Scan for the cell matching the given text and deliver its (X, Y) coordinate at center. 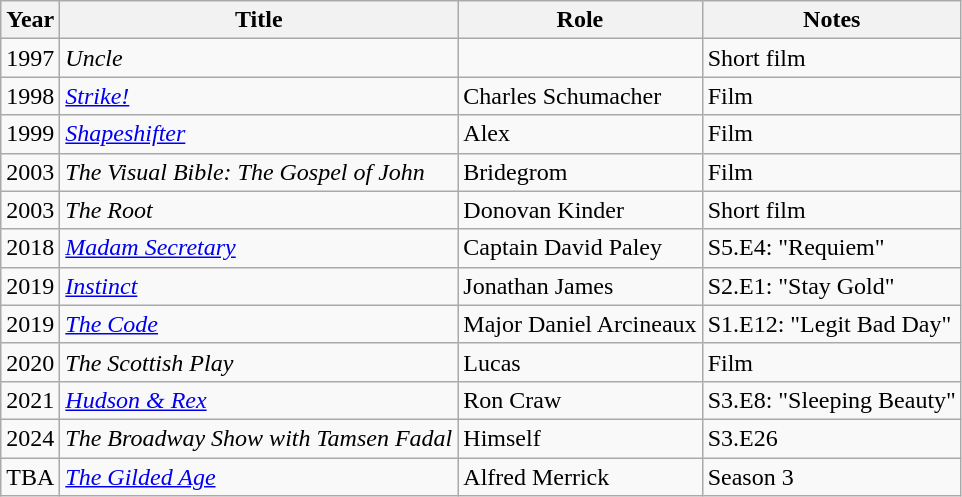
Ron Craw (580, 400)
S3.E26 (832, 438)
Himself (580, 438)
1998 (30, 96)
The Code (259, 324)
1997 (30, 58)
Hudson & Rex (259, 400)
The Root (259, 210)
Year (30, 20)
Instinct (259, 286)
2024 (30, 438)
The Broadway Show with Tamsen Fadal (259, 438)
2020 (30, 362)
Notes (832, 20)
Strike! (259, 96)
Alfred Merrick (580, 477)
S2.E1: "Stay Gold" (832, 286)
TBA (30, 477)
S1.E12: "Legit Bad Day" (832, 324)
Madam Secretary (259, 248)
Title (259, 20)
S5.E4: "Requiem" (832, 248)
Shapeshifter (259, 134)
S3.E8: "Sleeping Beauty" (832, 400)
2018 (30, 248)
Captain David Paley (580, 248)
Donovan Kinder (580, 210)
Charles Schumacher (580, 96)
Major Daniel Arcineaux (580, 324)
Bridegrom (580, 172)
Alex (580, 134)
The Scottish Play (259, 362)
Jonathan James (580, 286)
2021 (30, 400)
1999 (30, 134)
Role (580, 20)
The Gilded Age (259, 477)
Season 3 (832, 477)
Uncle (259, 58)
Lucas (580, 362)
The Visual Bible: The Gospel of John (259, 172)
